Pinpoint the cell where the given text exists, returning its [x, y] midpoint coordinate. 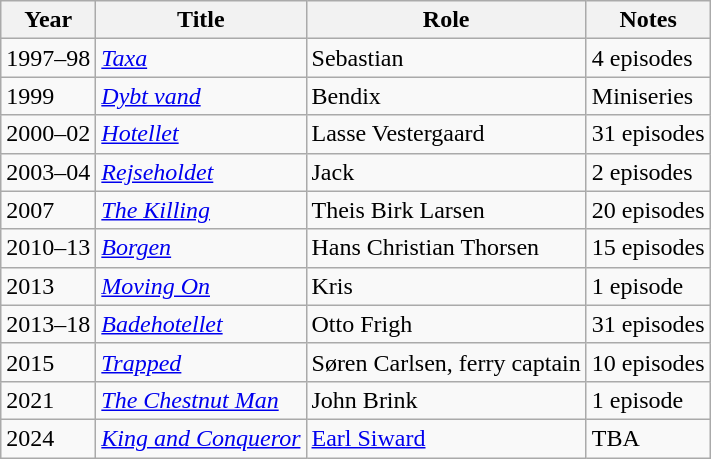
Taxa [201, 58]
Notes [648, 20]
TBA [648, 438]
2013–18 [48, 324]
The Killing [201, 210]
10 episodes [648, 362]
2007 [48, 210]
The Chestnut Man [201, 400]
Otto Frigh [446, 324]
Theis Birk Larsen [446, 210]
Lasse Vestergaard [446, 134]
1999 [48, 96]
2021 [48, 400]
2 episodes [648, 172]
Earl Siward [446, 438]
2024 [48, 438]
Role [446, 20]
4 episodes [648, 58]
15 episodes [648, 248]
1997–98 [48, 58]
2015 [48, 362]
Year [48, 20]
King and Conqueror [201, 438]
Hans Christian Thorsen [446, 248]
2003–04 [48, 172]
Bendix [446, 96]
Miniseries [648, 96]
Søren Carlsen, ferry captain [446, 362]
20 episodes [648, 210]
2010–13 [48, 248]
2000–02 [48, 134]
Badehotellet [201, 324]
Moving On [201, 286]
Kris [446, 286]
Hotellet [201, 134]
Jack [446, 172]
Title [201, 20]
John Brink [446, 400]
Sebastian [446, 58]
Rejseholdet [201, 172]
Trapped [201, 362]
2013 [48, 286]
Dybt vand [201, 96]
Borgen [201, 248]
